Identify which cell holds the provided text, then report its (X, Y) central coordinate. 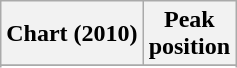
Peakposition (189, 34)
Chart (2010) (72, 34)
